From the cell containing the given text, extract its center point as (x, y) coordinate. 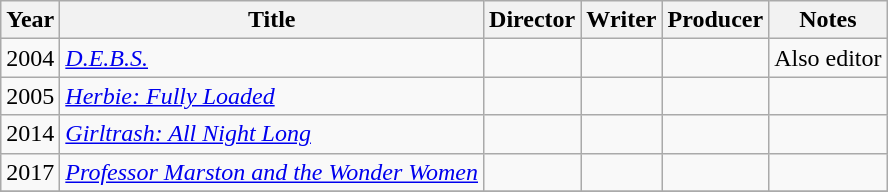
2005 (30, 96)
2004 (30, 58)
D.E.B.S. (272, 58)
Herbie: Fully Loaded (272, 96)
Notes (828, 20)
Professor Marston and the Wonder Women (272, 172)
Director (532, 20)
2017 (30, 172)
2014 (30, 134)
Also editor (828, 58)
Producer (716, 20)
Year (30, 20)
Writer (622, 20)
Title (272, 20)
Girltrash: All Night Long (272, 134)
